Capture the cell that displays the provided text and extract its [x, y] central coordinate. 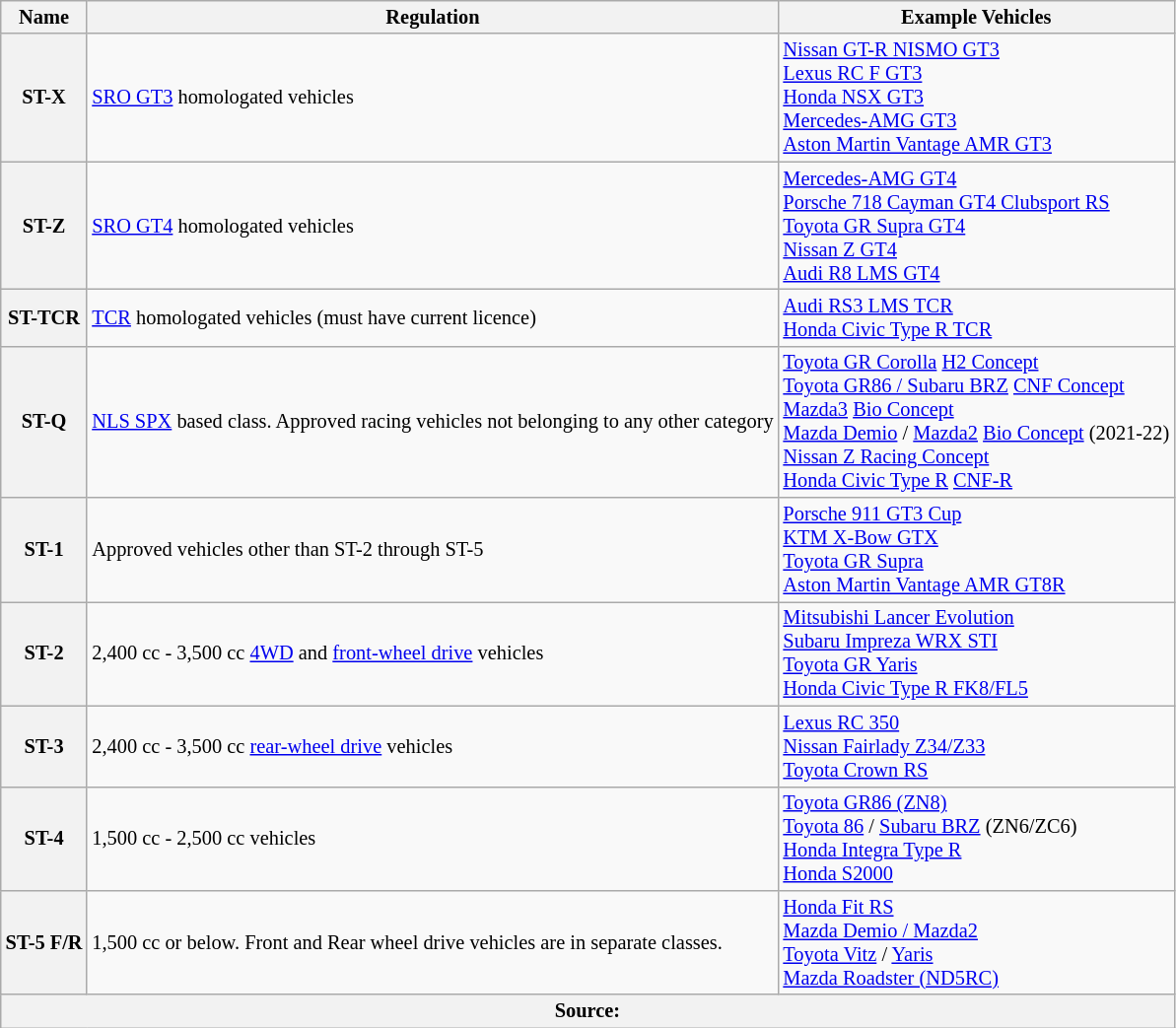
ST-2 [44, 653]
ST-3 [44, 746]
1,500 cc or below. Front and Rear wheel drive vehicles are in separate classes. [432, 942]
ST-5 F/R [44, 942]
Mitsubishi Lancer EvolutionSubaru Impreza WRX STIToyota GR YarisHonda Civic Type R FK8/FL5 [977, 653]
ST-TCR [44, 317]
SRO GT3 homologated vehicles [432, 98]
Approved vehicles other than ST-2 through ST-5 [432, 550]
ST-Q [44, 422]
Nissan GT-R NISMO GT3Lexus RC F GT3Honda NSX GT3Mercedes-AMG GT3Aston Martin Vantage AMR GT3 [977, 98]
Porsche 911 GT3 CupKTM X-Bow GTXToyota GR SupraAston Martin Vantage AMR GT8R [977, 550]
TCR homologated vehicles (must have current licence) [432, 317]
Audi RS3 LMS TCRHonda Civic Type R TCR [977, 317]
Source: [588, 1011]
ST-4 [44, 839]
2,400 cc - 3,500 cc rear-wheel drive vehicles [432, 746]
ST-Z [44, 226]
2,400 cc - 3,500 cc 4WD and front-wheel drive vehicles [432, 653]
Lexus RC 350Nissan Fairlady Z34/Z33Toyota Crown RS [977, 746]
NLS SPX based class. Approved racing vehicles not belonging to any other category [432, 422]
Example Vehicles [977, 17]
Name [44, 17]
Regulation [432, 17]
Mercedes-AMG GT4Porsche 718 Cayman GT4 Clubsport RS Toyota GR Supra GT4Nissan Z GT4Audi R8 LMS GT4 [977, 226]
1,500 cc - 2,500 cc vehicles [432, 839]
SRO GT4 homologated vehicles [432, 226]
Toyota GR86 (ZN8)Toyota 86 / Subaru BRZ (ZN6/ZC6)Honda Integra Type RHonda S2000 [977, 839]
ST-1 [44, 550]
Honda Fit RSMazda Demio / Mazda2Toyota Vitz / YarisMazda Roadster (ND5RC) [977, 942]
ST-X [44, 98]
